Return the [x, y] coordinate for the center point of the cell that contains the specified text.  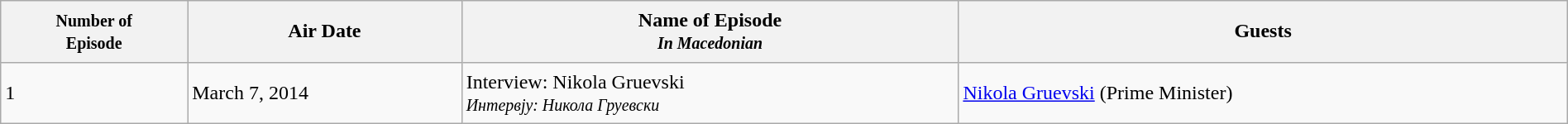
Name of Episode In Macedonian [710, 31]
1 [94, 93]
Interview: Nikola Gruevski Интервју: Никола Груевски [710, 93]
March 7, 2014 [324, 93]
Nikola Gruevski (Prime Minister) [1263, 93]
Guests [1263, 31]
Number of Episode [94, 31]
Air Date [324, 31]
